From the cell containing the given text, extract its center point as (X, Y) coordinate. 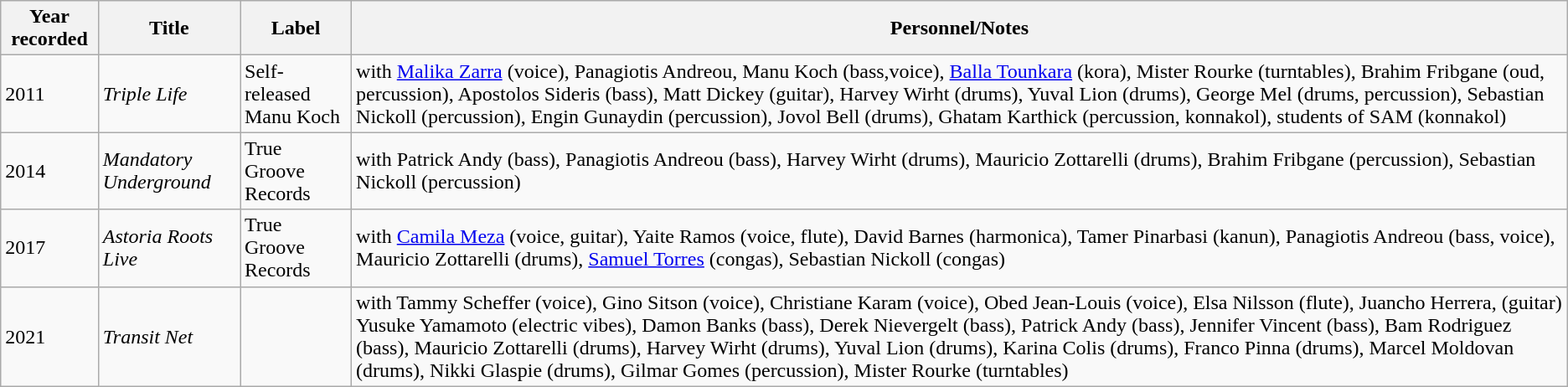
2021 (50, 337)
Label (295, 28)
Transit Net (169, 337)
2011 (50, 94)
2017 (50, 248)
Triple Life (169, 94)
Title (169, 28)
2014 (50, 171)
Personnel/Notes (960, 28)
Self-released Manu Koch (295, 94)
Astoria Roots Live (169, 248)
Year recorded (50, 28)
Mandatory Underground (169, 171)
